Return (X, Y) of the center of cell containing provided text 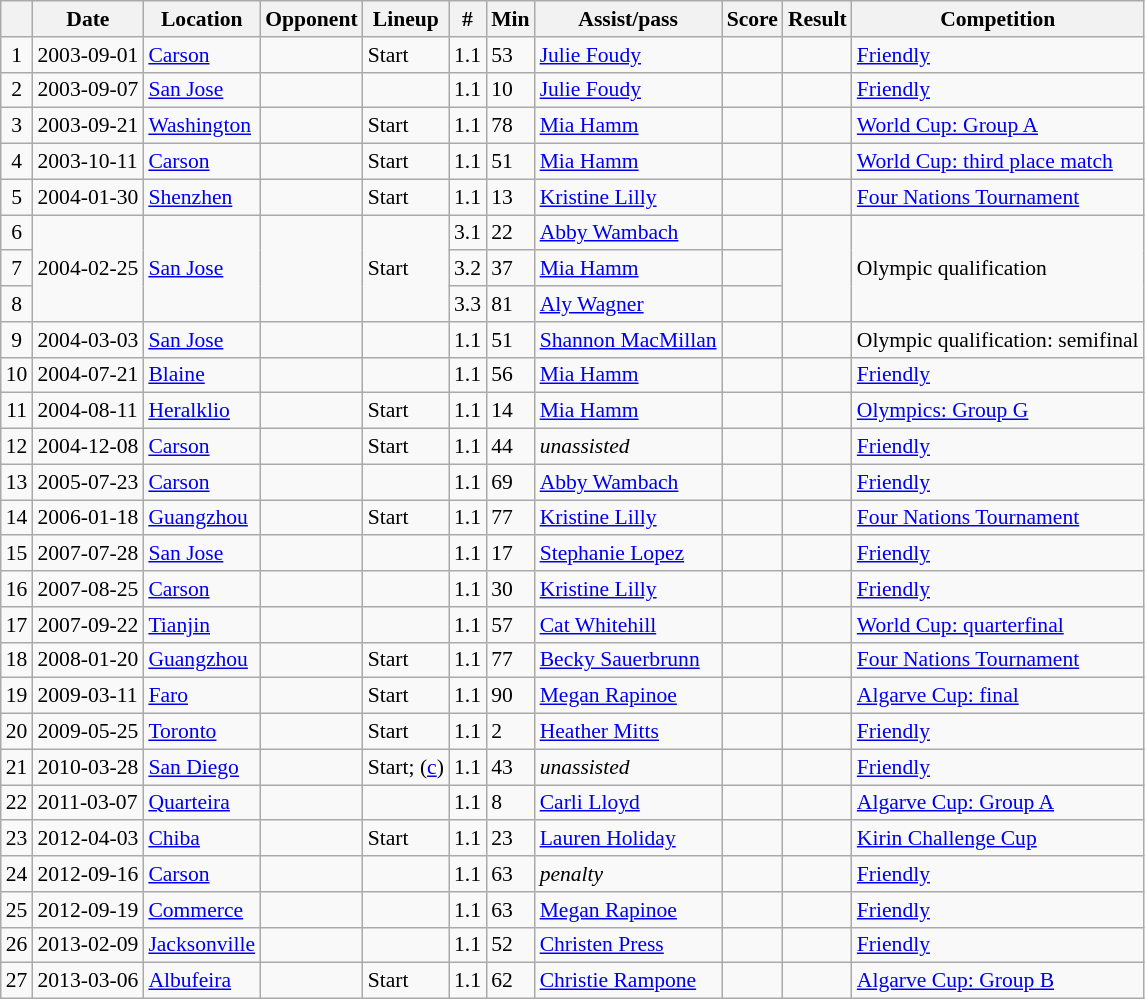
Faro (202, 696)
Score (752, 19)
2003-10-11 (88, 162)
2004-12-08 (88, 447)
20 (17, 732)
2003-09-01 (88, 55)
62 (510, 981)
# (468, 19)
5 (17, 197)
2012-09-19 (88, 910)
2003-09-07 (88, 90)
3 (17, 126)
Toronto (202, 732)
90 (510, 696)
Carli Lloyd (628, 803)
2010-03-28 (88, 767)
Algarve Cup: final (998, 696)
21 (17, 767)
2006-01-18 (88, 518)
78 (510, 126)
Min (510, 19)
18 (17, 660)
37 (510, 269)
2009-03-11 (88, 696)
Olympics: Group G (998, 411)
Cat Whitehill (628, 625)
3.2 (468, 269)
Kirin Challenge Cup (998, 839)
2004-07-21 (88, 375)
69 (510, 482)
Stephanie Lopez (628, 554)
25 (17, 910)
Aly Wagner (628, 304)
2012-04-03 (88, 839)
Result (818, 19)
27 (17, 981)
Quarteira (202, 803)
Algarve Cup: Group B (998, 981)
2003-09-21 (88, 126)
53 (510, 55)
penalty (628, 874)
2009-05-25 (88, 732)
2007-09-22 (88, 625)
2007-08-25 (88, 589)
44 (510, 447)
World Cup: quarterfinal (998, 625)
Blaine (202, 375)
81 (510, 304)
World Cup: third place match (998, 162)
Location (202, 19)
56 (510, 375)
4 (17, 162)
Competition (998, 19)
2007-07-28 (88, 554)
3.1 (468, 233)
Washington (202, 126)
2005-07-23 (88, 482)
Jacksonville (202, 945)
Algarve Cup: Group A (998, 803)
Olympic qualification (998, 268)
12 (17, 447)
1 (17, 55)
6 (17, 233)
Heather Mitts (628, 732)
2008-01-20 (88, 660)
Christen Press (628, 945)
World Cup: Group A (998, 126)
Olympic qualification: semifinal (998, 340)
Date (88, 19)
26 (17, 945)
Heralklio (202, 411)
57 (510, 625)
Tianjin (202, 625)
15 (17, 554)
Shannon MacMillan (628, 340)
Shenzhen (202, 197)
52 (510, 945)
2004-01-30 (88, 197)
2004-03-03 (88, 340)
Christie Rampone (628, 981)
19 (17, 696)
San Diego (202, 767)
2011-03-07 (88, 803)
2004-08-11 (88, 411)
Lauren Holiday (628, 839)
Start; (c) (406, 767)
30 (510, 589)
9 (17, 340)
2004-02-25 (88, 268)
2013-03-06 (88, 981)
2012-09-16 (88, 874)
16 (17, 589)
Assist/pass (628, 19)
3.3 (468, 304)
Commerce (202, 910)
Chiba (202, 839)
Albufeira (202, 981)
2013-02-09 (88, 945)
7 (17, 269)
24 (17, 874)
Opponent (312, 19)
11 (17, 411)
Becky Sauerbrunn (628, 660)
43 (510, 767)
Lineup (406, 19)
